Pinpoint the cell where the given text exists, returning its (x, y) midpoint coordinate. 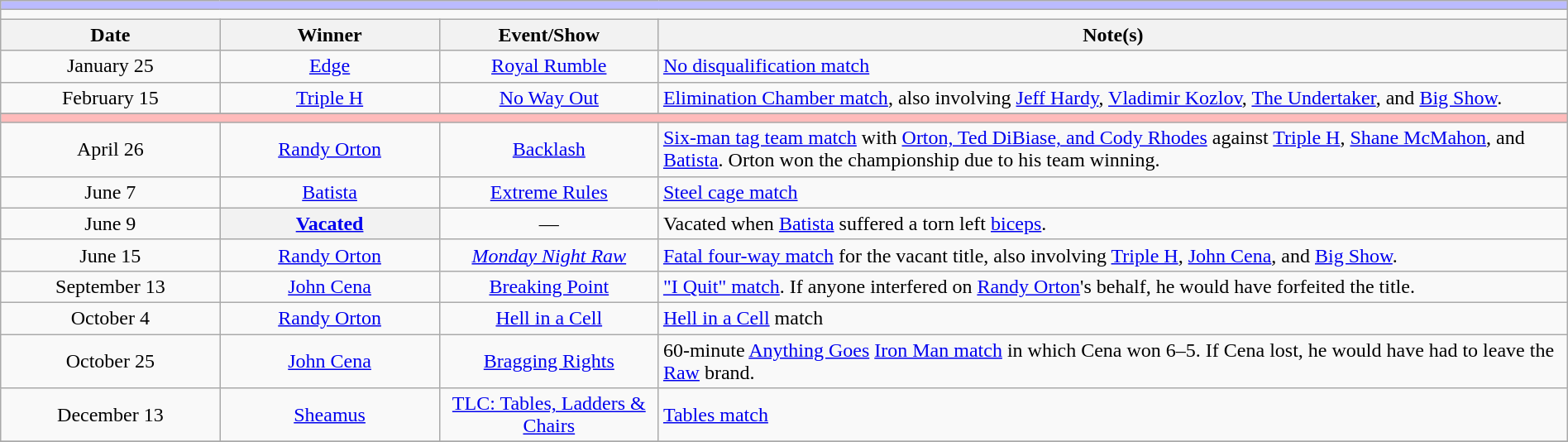
Triple H (329, 98)
No disqualification match (1113, 66)
Fatal four-way match for the vacant title, also involving Triple H, John Cena, and Big Show. (1113, 255)
Hell in a Cell match (1113, 318)
60-minute Anything Goes Iron Man match in which Cena won 6–5. If Cena lost, he would have had to leave the Raw brand. (1113, 361)
Sheamus (329, 416)
Note(s) (1113, 35)
Backlash (549, 149)
No Way Out (549, 98)
TLC: Tables, Ladders & Chairs (549, 416)
Bragging Rights (549, 361)
June 7 (111, 192)
Royal Rumble (549, 66)
April 26 (111, 149)
Date (111, 35)
January 25 (111, 66)
Batista (329, 192)
Vacated when Batista suffered a torn left biceps. (1113, 223)
Event/Show (549, 35)
Vacated (329, 223)
June 9 (111, 223)
"I Quit" match. If anyone interfered on Randy Orton's behalf, he would have forfeited the title. (1113, 286)
Edge (329, 66)
June 15 (111, 255)
October 25 (111, 361)
September 13 (111, 286)
December 13 (111, 416)
Elimination Chamber match, also involving Jeff Hardy, Vladimir Kozlov, The Undertaker, and Big Show. (1113, 98)
— (549, 223)
October 4 (111, 318)
Monday Night Raw (549, 255)
Steel cage match (1113, 192)
February 15 (111, 98)
Breaking Point (549, 286)
Tables match (1113, 416)
Winner (329, 35)
Hell in a Cell (549, 318)
Extreme Rules (549, 192)
